Search for the cell housing the specified text and yield its (X, Y) center coordinate. 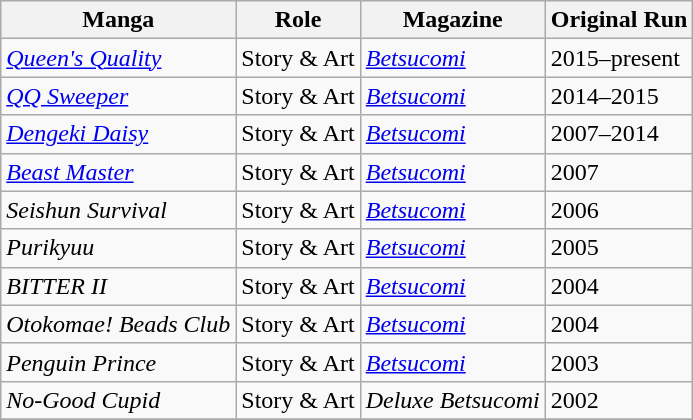
2014–2015 (619, 96)
Dengeki Daisy (118, 134)
Deluxe Betsucomi (452, 400)
Purikyuu (118, 248)
Role (298, 20)
2007–2014 (619, 134)
Magazine (452, 20)
No-Good Cupid (118, 400)
2002 (619, 400)
2003 (619, 362)
Seishun Survival (118, 210)
2015–present (619, 58)
Beast Master (118, 172)
Penguin Prince (118, 362)
BITTER II (118, 286)
2006 (619, 210)
Queen's Quality (118, 58)
2007 (619, 172)
Original Run (619, 20)
Manga (118, 20)
QQ Sweeper (118, 96)
Otokomae! Beads Club (118, 324)
2005 (619, 248)
